Scan for the cell matching the given text and deliver its [X, Y] coordinate at center. 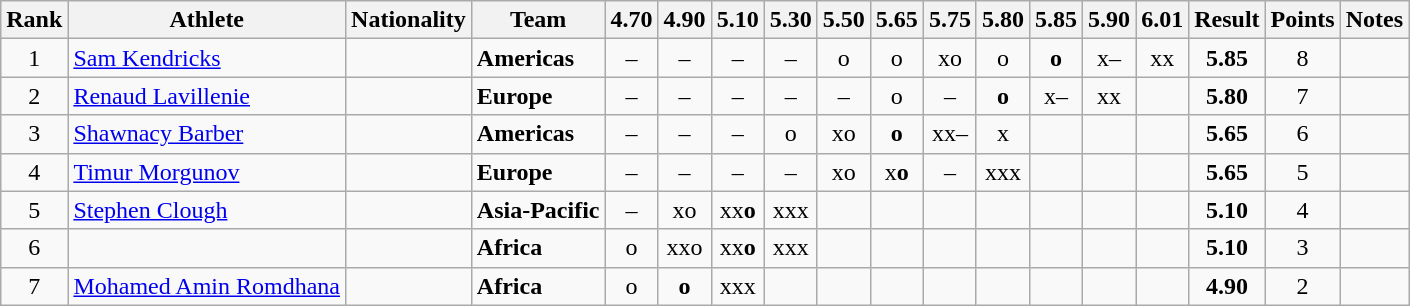
Mohamed Amin Romdhana [207, 286]
Renaud Lavillenie [207, 96]
Sam Kendricks [207, 58]
4.70 [632, 20]
Rank [34, 20]
8 [1302, 58]
Team [538, 20]
Points [1302, 20]
Athlete [207, 20]
5.75 [950, 20]
Notes [1374, 20]
1 [34, 58]
5.30 [790, 20]
Stephen Clough [207, 210]
Nationality [409, 20]
Shawnacy Barber [207, 134]
Asia-Pacific [538, 210]
6.01 [1162, 20]
Timur Morgunov [207, 172]
5.90 [1110, 20]
x [1002, 134]
Result [1227, 20]
xx– [950, 134]
5.50 [844, 20]
